Search for the cell housing the specified text and yield its [X, Y] center coordinate. 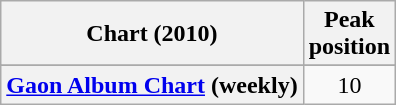
Chart (2010) [152, 34]
Gaon Album Chart (weekly) [152, 85]
10 [349, 85]
Peakposition [349, 34]
